Determine the (x, y) coordinate at the center of the cell enclosing the given text.  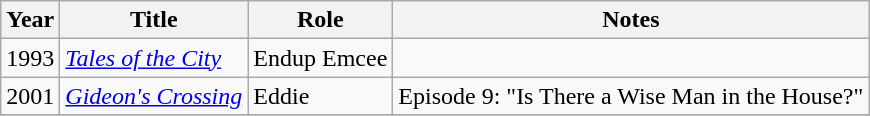
Endup Emcee (320, 58)
Year (30, 20)
Tales of the City (154, 58)
Gideon's Crossing (154, 96)
Eddie (320, 96)
Role (320, 20)
1993 (30, 58)
2001 (30, 96)
Episode 9: "Is There a Wise Man in the House?" (631, 96)
Title (154, 20)
Notes (631, 20)
